Find where the given text appears and provide that cell's center as (X, Y) coordinate. 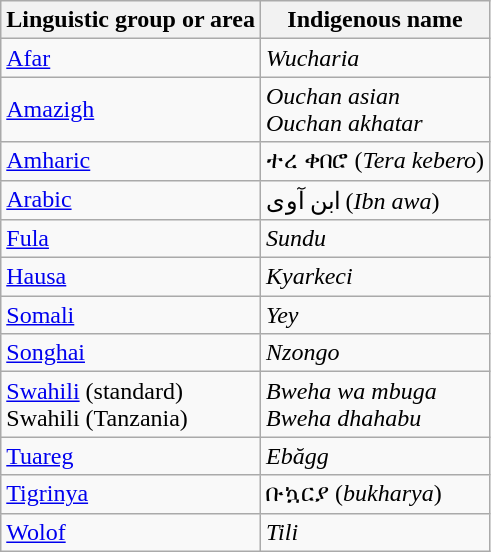
Tili (376, 532)
Yey (376, 315)
Arabic (131, 200)
ابن آوى (Ibn awa) (376, 200)
Songhai (131, 353)
Somali (131, 315)
Tuareg (131, 456)
Bweha wa mbugaBweha dhahabu (376, 404)
Tigrinya (131, 494)
Fula (131, 239)
ቡኳርያ (bukharya) (376, 494)
Linguistic group or area (131, 20)
Hausa (131, 277)
Nzongo (376, 353)
Indigenous name (376, 20)
Kyarkeci (376, 277)
ተረ ቀበሮ (Tera kebero) (376, 161)
Amazigh (131, 110)
Amharic (131, 161)
Ouchan asian Ouchan akhatar (376, 110)
Ebăgg (376, 456)
Wolof (131, 532)
Sundu (376, 239)
Afar (131, 58)
Swahili (standard)Swahili (Tanzania) (131, 404)
Wucharia (376, 58)
